Determine the (x, y) coordinate at the center of the cell enclosing the given text.  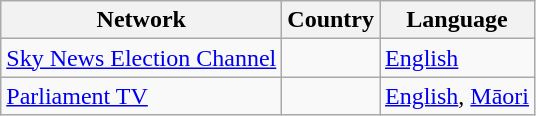
English (458, 58)
Country (331, 20)
Network (142, 20)
Parliament TV (142, 96)
English, Māori (458, 96)
Sky News Election Channel (142, 58)
Language (458, 20)
